Detect which cell encompasses the target text, then output its (x, y) center coordinate. 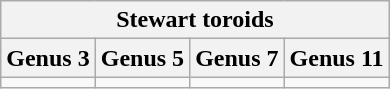
Genus 11 (336, 58)
Genus 7 (237, 58)
Stewart toroids (195, 20)
Genus 5 (142, 58)
Genus 3 (48, 58)
